Identify which cell holds the provided text, then report its (X, Y) central coordinate. 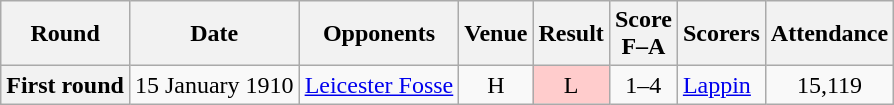
Round (66, 34)
H (496, 85)
15 January 1910 (214, 85)
First round (66, 85)
Result (571, 34)
Opponents (379, 34)
Date (214, 34)
Scorers (721, 34)
Attendance (829, 34)
L (571, 85)
Leicester Fosse (379, 85)
15,119 (829, 85)
ScoreF–A (643, 34)
1–4 (643, 85)
Venue (496, 34)
Lappin (721, 85)
